For the text-containing cell, return its midpoint in [X, Y] coordinate format. 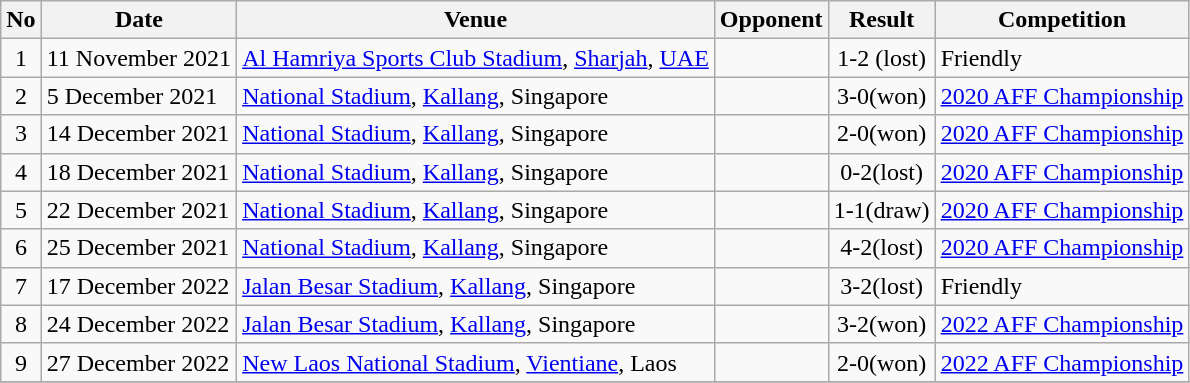
3-2(won) [882, 324]
8 [21, 324]
6 [21, 248]
Al Hamriya Sports Club Stadium, Sharjah, UAE [476, 58]
Result [882, 20]
4 [21, 172]
1-1(draw) [882, 210]
1-2 (lost) [882, 58]
1 [21, 58]
18 December 2021 [138, 172]
5 December 2021 [138, 96]
5 [21, 210]
2 [21, 96]
27 December 2022 [138, 362]
Competition [1062, 20]
Date [138, 20]
3-0(won) [882, 96]
Opponent [771, 20]
17 December 2022 [138, 286]
14 December 2021 [138, 134]
0-2(lost) [882, 172]
9 [21, 362]
24 December 2022 [138, 324]
25 December 2021 [138, 248]
No [21, 20]
11 November 2021 [138, 58]
22 December 2021 [138, 210]
New Laos National Stadium, Vientiane, Laos [476, 362]
7 [21, 286]
Venue [476, 20]
3 [21, 134]
3-2(lost) [882, 286]
4-2(lost) [882, 248]
